For the text-containing cell, return its midpoint in [X, Y] coordinate format. 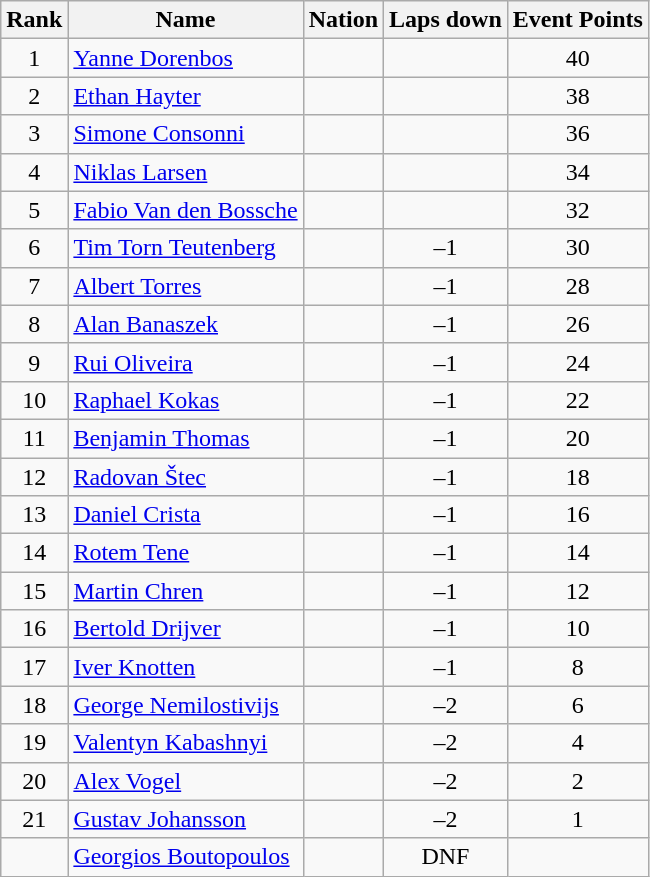
Nation [343, 20]
Georgios Boutopoulos [186, 857]
Gustav Johansson [186, 819]
Fabio Van den Bossche [186, 210]
38 [578, 96]
Name [186, 20]
Rui Oliveira [186, 362]
Alex Vogel [186, 781]
Niklas Larsen [186, 172]
26 [578, 324]
21 [34, 819]
Event Points [578, 20]
Yanne Dorenbos [186, 58]
Daniel Crista [186, 515]
Martin Chren [186, 591]
Rotem Tene [186, 553]
19 [34, 743]
Laps down [446, 20]
11 [34, 438]
40 [578, 58]
Benjamin Thomas [186, 438]
Simone Consonni [186, 134]
Albert Torres [186, 286]
9 [34, 362]
Iver Knotten [186, 667]
Bertold Drijver [186, 629]
George Nemilostivijs [186, 705]
Rank [34, 20]
Valentyn Kabashnyi [186, 743]
28 [578, 286]
36 [578, 134]
Ethan Hayter [186, 96]
7 [34, 286]
13 [34, 515]
DNF [446, 857]
22 [578, 400]
5 [34, 210]
3 [34, 134]
32 [578, 210]
Tim Torn Teutenberg [186, 248]
15 [34, 591]
24 [578, 362]
Raphael Kokas [186, 400]
34 [578, 172]
17 [34, 667]
Alan Banaszek [186, 324]
30 [578, 248]
Radovan Štec [186, 477]
